Capture the cell that displays the provided text and extract its [X, Y] central coordinate. 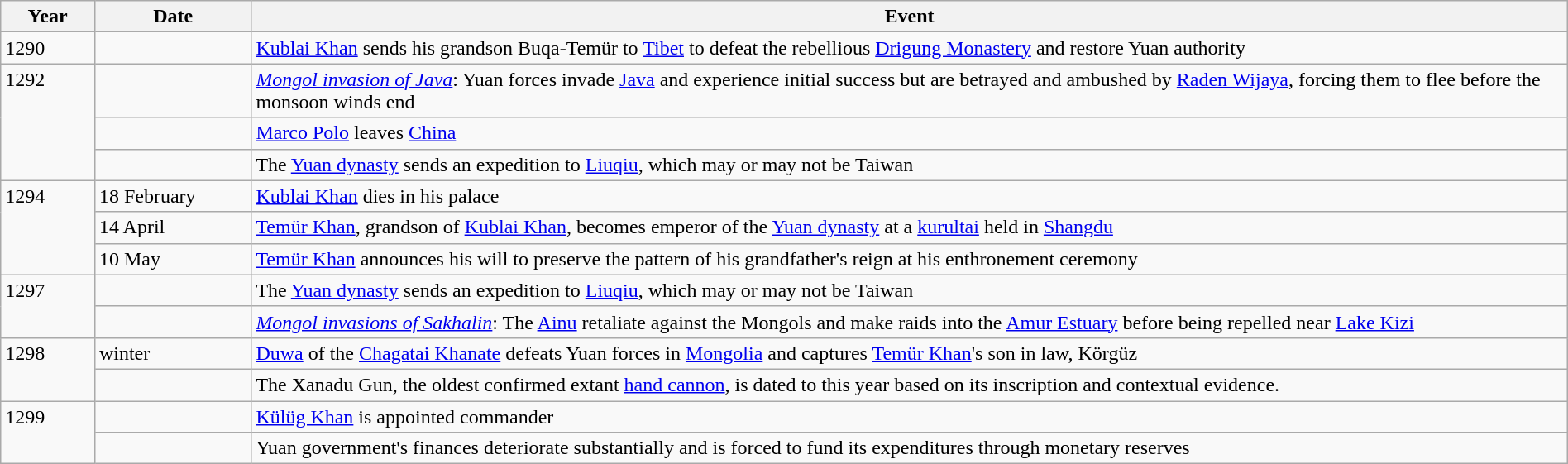
winter [172, 353]
1294 [48, 227]
Yuan government's finances deteriorate substantially and is forced to fund its expenditures through monetary reserves [910, 448]
Date [172, 17]
1297 [48, 306]
Temür Khan announces his will to preserve the pattern of his grandfather's reign at his enthronement ceremony [910, 259]
18 February [172, 196]
Duwa of the Chagatai Khanate defeats Yuan forces in Mongolia and captures Temür Khan's son in law, Körgüz [910, 353]
1290 [48, 48]
Külüg Khan is appointed commander [910, 416]
14 April [172, 227]
1292 [48, 122]
Year [48, 17]
1298 [48, 369]
Kublai Khan sends his grandson Buqa-Temür to Tibet to defeat the rebellious Drigung Monastery and restore Yuan authority [910, 48]
1299 [48, 432]
Event [910, 17]
Temür Khan, grandson of Kublai Khan, becomes emperor of the Yuan dynasty at a kurultai held in Shangdu [910, 227]
Mongol invasions of Sakhalin: The Ainu retaliate against the Mongols and make raids into the Amur Estuary before being repelled near Lake Kizi [910, 322]
10 May [172, 259]
Kublai Khan dies in his palace [910, 196]
Marco Polo leaves China [910, 133]
The Xanadu Gun, the oldest confirmed extant hand cannon, is dated to this year based on its inscription and contextual evidence. [910, 385]
